Return [X, Y] of the center of cell containing provided text 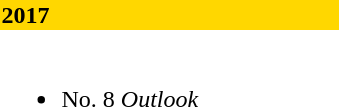
2017 [170, 15]
